Capture the cell that displays the provided text and extract its [x, y] central coordinate. 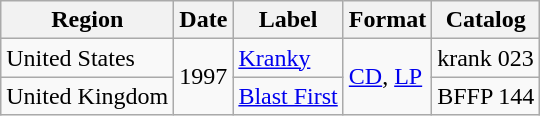
United States [88, 58]
Format [387, 20]
CD, LP [387, 77]
1997 [204, 77]
Kranky [288, 58]
krank 023 [486, 58]
Region [88, 20]
Label [288, 20]
Catalog [486, 20]
Blast First [288, 96]
Date [204, 20]
BFFP 144 [486, 96]
United Kingdom [88, 96]
